For the text-containing cell, return its midpoint in [x, y] coordinate format. 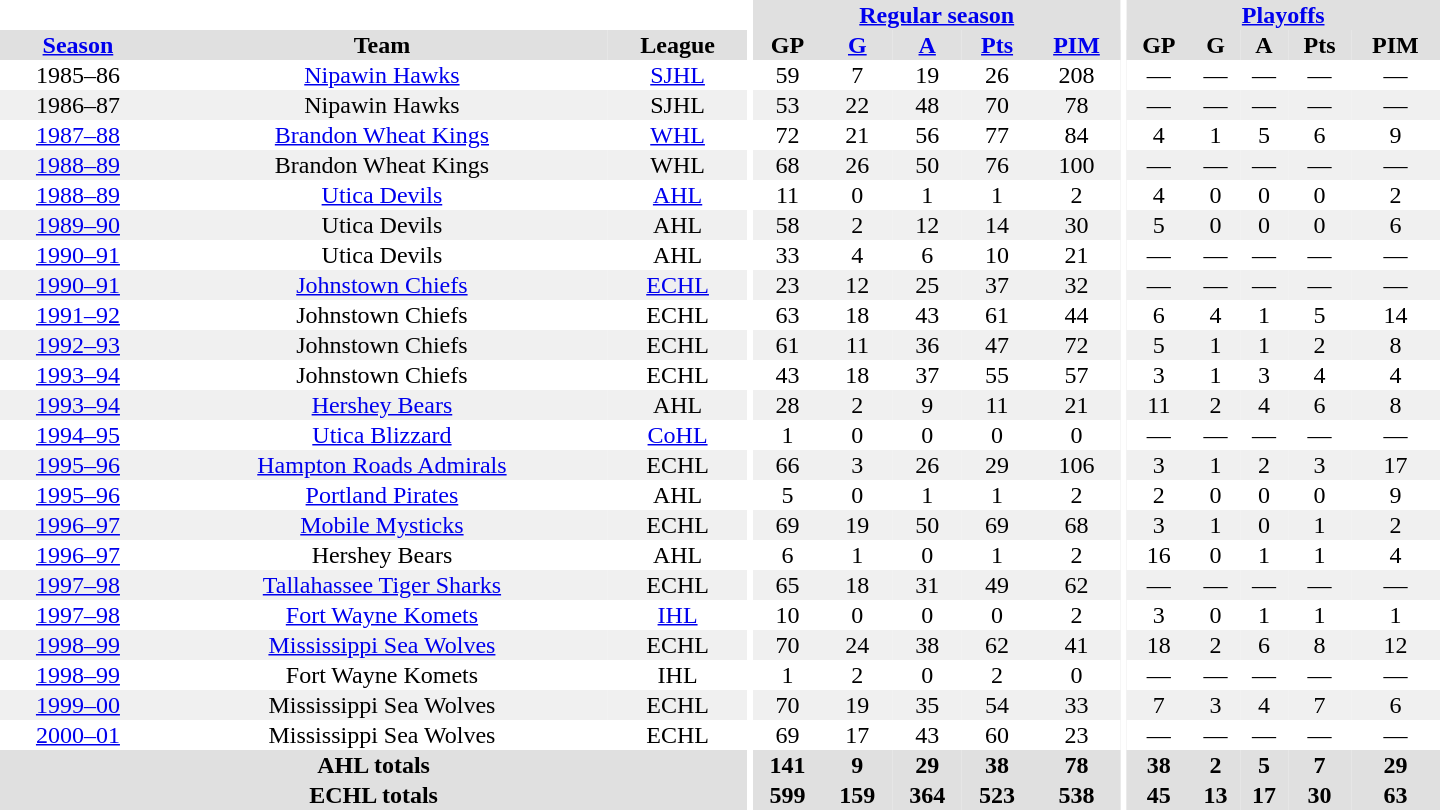
CoHL [678, 435]
Playoffs [1283, 15]
ECHL totals [374, 795]
22 [857, 105]
Portland Pirates [382, 495]
100 [1076, 165]
599 [788, 795]
16 [1158, 555]
66 [788, 465]
55 [997, 375]
1992–93 [78, 345]
58 [788, 225]
1987–88 [78, 135]
1989–90 [78, 225]
54 [997, 705]
35 [927, 705]
208 [1076, 75]
364 [927, 795]
59 [788, 75]
53 [788, 105]
24 [857, 645]
25 [927, 285]
31 [927, 585]
141 [788, 765]
Mobile Mysticks [382, 525]
523 [997, 795]
538 [1076, 795]
1999–00 [78, 705]
76 [997, 165]
AHL totals [374, 765]
13 [1215, 795]
1991–92 [78, 315]
Regular season [937, 15]
45 [1158, 795]
36 [927, 345]
77 [997, 135]
28 [788, 405]
44 [1076, 315]
32 [1076, 285]
1986–87 [78, 105]
Hampton Roads Admirals [382, 465]
Tallahassee Tiger Sharks [382, 585]
49 [997, 585]
56 [927, 135]
48 [927, 105]
Utica Blizzard [382, 435]
60 [997, 735]
47 [997, 345]
1994–95 [78, 435]
Team [382, 45]
106 [1076, 465]
1985–86 [78, 75]
Season [78, 45]
159 [857, 795]
84 [1076, 135]
41 [1076, 645]
League [678, 45]
57 [1076, 375]
2000–01 [78, 735]
65 [788, 585]
